Pinpoint the cell where the given text exists, returning its (X, Y) midpoint coordinate. 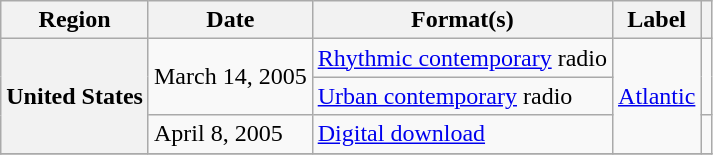
Date (230, 20)
Region (75, 20)
Format(s) (462, 20)
April 8, 2005 (230, 134)
Atlantic (657, 96)
Rhythmic contemporary radio (462, 58)
United States (75, 96)
Digital download (462, 134)
Urban contemporary radio (462, 96)
March 14, 2005 (230, 77)
Label (657, 20)
